Identify which cell holds the provided text, then report its (X, Y) central coordinate. 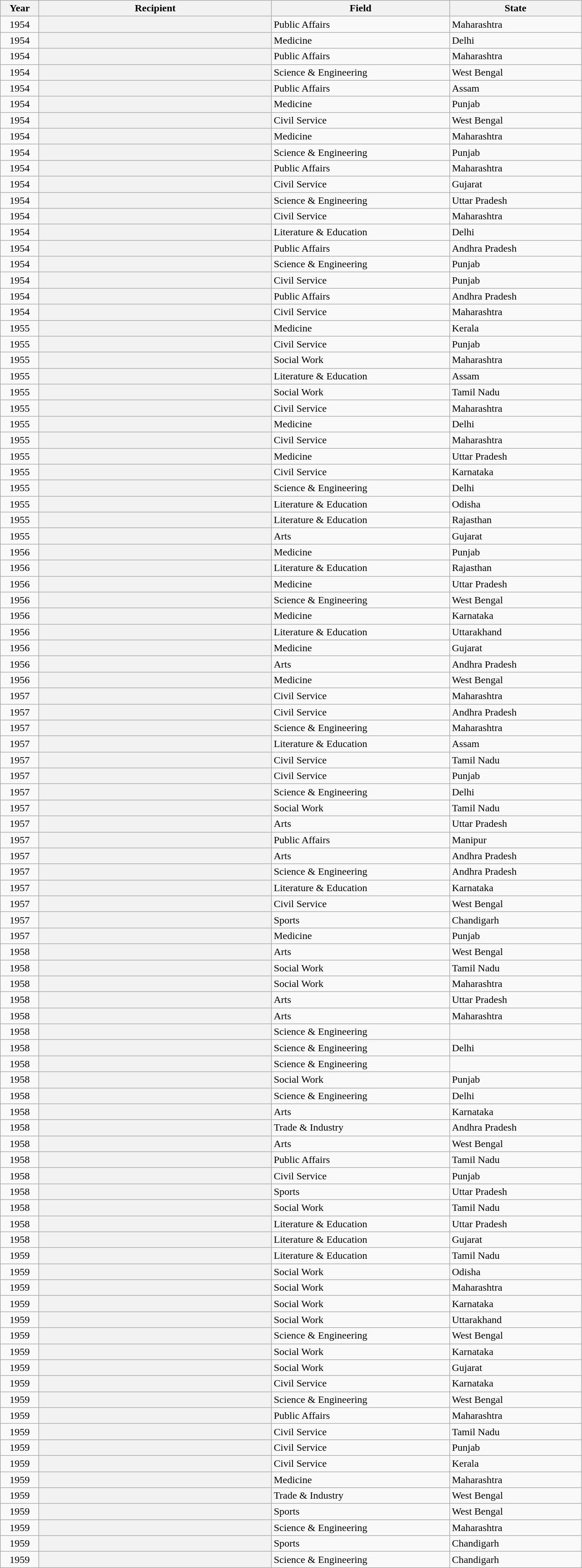
Manipur (515, 840)
Year (20, 8)
Field (361, 8)
Recipient (155, 8)
State (515, 8)
